Provide the (X, Y) coordinate of the cell's center where the given text is located.  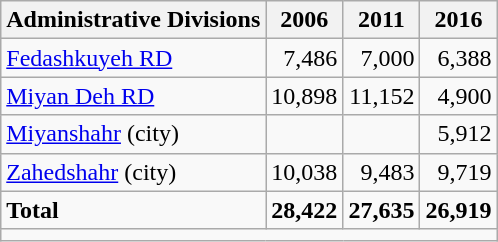
2016 (458, 20)
7,486 (304, 58)
27,635 (382, 210)
10,038 (304, 172)
5,912 (458, 134)
6,388 (458, 58)
2011 (382, 20)
10,898 (304, 96)
9,719 (458, 172)
7,000 (382, 58)
2006 (304, 20)
26,919 (458, 210)
Miyanshahr (city) (134, 134)
Total (134, 210)
28,422 (304, 210)
Miyan Deh RD (134, 96)
9,483 (382, 172)
4,900 (458, 96)
Fedashkuyeh RD (134, 58)
Administrative Divisions (134, 20)
Zahedshahr (city) (134, 172)
11,152 (382, 96)
